Extract the (X, Y) coordinate from the center of the cell holding the provided text.  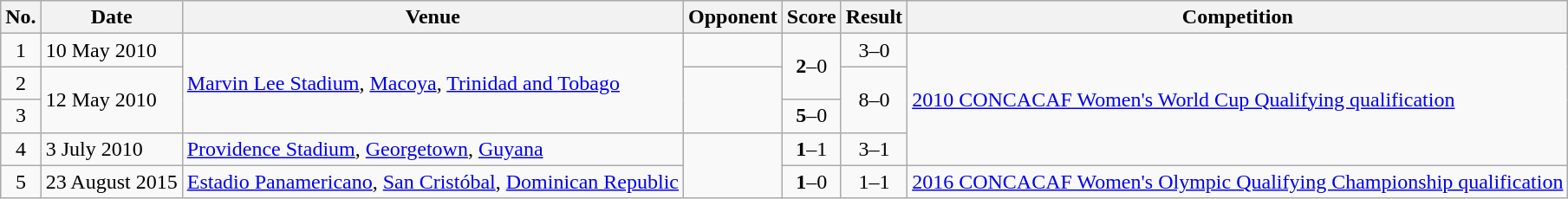
2 (21, 83)
Date (111, 17)
No. (21, 17)
Result (874, 17)
23 August 2015 (111, 182)
10 May 2010 (111, 50)
3 (21, 116)
8–0 (874, 99)
5–0 (811, 116)
4 (21, 149)
5 (21, 182)
2–0 (811, 67)
Competition (1238, 17)
1–0 (811, 182)
2010 CONCACAF Women's World Cup Qualifying qualification (1238, 99)
Marvin Lee Stadium, Macoya, Trinidad and Tobago (433, 83)
1 (21, 50)
3–0 (874, 50)
Score (811, 17)
12 May 2010 (111, 99)
Estadio Panamericano, San Cristóbal, Dominican Republic (433, 182)
3 July 2010 (111, 149)
Venue (433, 17)
Providence Stadium, Georgetown, Guyana (433, 149)
3–1 (874, 149)
2016 CONCACAF Women's Olympic Qualifying Championship qualification (1238, 182)
Opponent (733, 17)
